Extract the (X, Y) coordinate from the center of the cell holding the provided text.  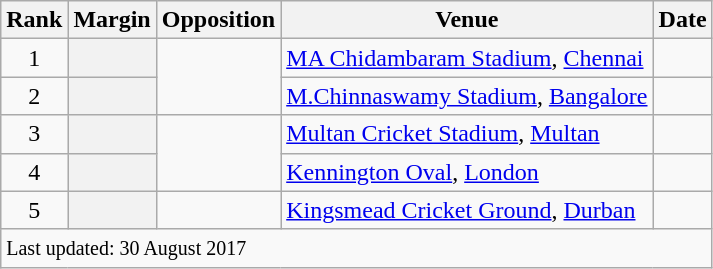
MA Chidambaram Stadium, Chennai (467, 58)
Rank (34, 20)
4 (34, 172)
Kingsmead Cricket Ground, Durban (467, 210)
2 (34, 96)
Last updated: 30 August 2017 (356, 248)
1 (34, 58)
5 (34, 210)
Margin (112, 20)
Venue (467, 20)
M.Chinnaswamy Stadium, Bangalore (467, 96)
Multan Cricket Stadium, Multan (467, 134)
3 (34, 134)
Kennington Oval, London (467, 172)
Opposition (218, 20)
Date (682, 20)
